Pinpoint the cell where the given text exists, returning its [X, Y] midpoint coordinate. 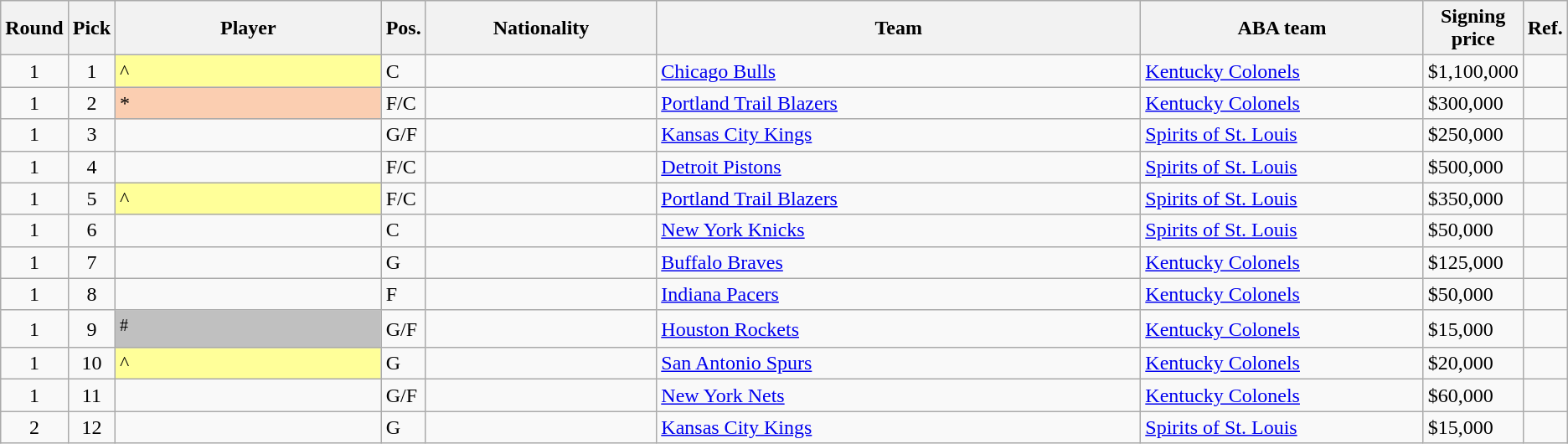
$250,000 [1473, 135]
Player [249, 28]
Nationality [541, 28]
12 [91, 427]
$300,000 [1473, 103]
Houston Rockets [899, 328]
$500,000 [1473, 167]
10 [91, 364]
Ref. [1545, 28]
5 [91, 199]
$350,000 [1473, 199]
F [404, 294]
11 [91, 395]
Round [34, 28]
$60,000 [1473, 395]
Signing price [1473, 28]
Chicago Bulls [899, 71]
7 [91, 262]
4 [91, 167]
$125,000 [1473, 262]
Team [899, 28]
ABA team [1282, 28]
Detroit Pistons [899, 167]
6 [91, 230]
$20,000 [1473, 364]
New York Nets [899, 395]
Pick [91, 28]
# [249, 328]
New York Knicks [899, 230]
San Antonio Spurs [899, 364]
Pos. [404, 28]
Indiana Pacers [899, 294]
9 [91, 328]
8 [91, 294]
Buffalo Braves [899, 262]
$1,100,000 [1473, 71]
3 [91, 135]
* [249, 103]
